Provide the [x, y] coordinate of the cell's center where the given text is located.  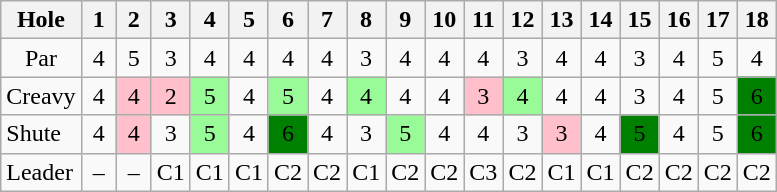
18 [756, 20]
Hole [41, 20]
7 [328, 20]
12 [522, 20]
10 [444, 20]
Shute [41, 134]
Creavy [41, 96]
14 [600, 20]
15 [640, 20]
1 [98, 20]
13 [562, 20]
16 [678, 20]
C3 [484, 172]
11 [484, 20]
8 [366, 20]
17 [718, 20]
Leader [41, 172]
9 [406, 20]
Par [41, 58]
